Detect which cell encompasses the target text, then output its [X, Y] center coordinate. 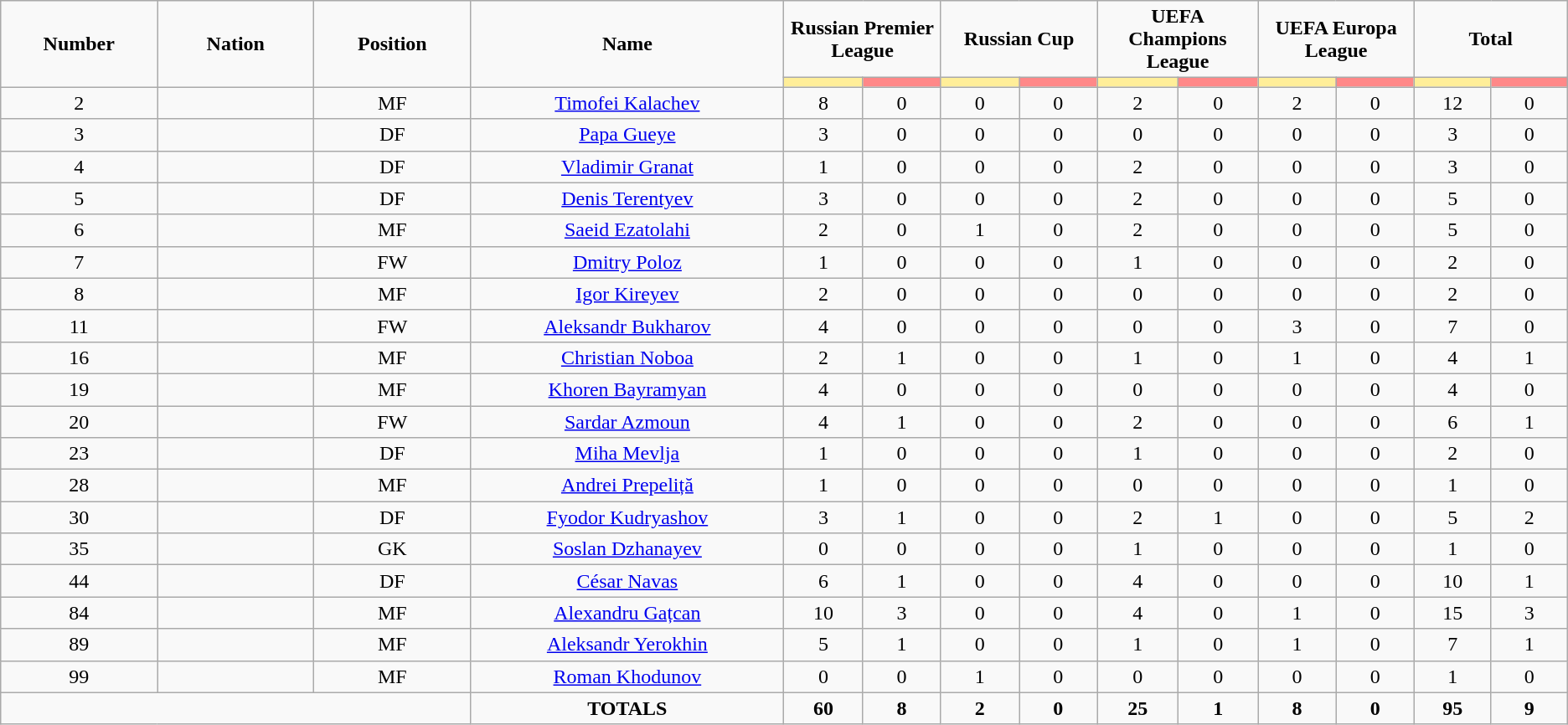
99 [79, 676]
Alexandru Gațcan [627, 613]
UEFA Champions League [1178, 39]
12 [1452, 103]
19 [79, 389]
Miha Mevlja [627, 454]
28 [79, 486]
Dmitry Poloz [627, 262]
35 [79, 549]
Christian Noboa [627, 357]
Total [1491, 39]
Name [627, 44]
Nation [236, 44]
9 [1529, 708]
30 [79, 517]
UEFA Europa League [1336, 39]
Vladimir Granat [627, 167]
César Navas [627, 581]
Sardar Azmoun [627, 421]
11 [79, 326]
Soslan Dzhanayev [627, 549]
TOTALS [627, 708]
16 [79, 357]
84 [79, 613]
95 [1452, 708]
GK [392, 549]
Khoren Bayramyan [627, 389]
Aleksandr Yerokhin [627, 645]
Papa Gueye [627, 135]
20 [79, 421]
23 [79, 454]
Denis Terentyev [627, 198]
44 [79, 581]
Russian Premier League [863, 39]
Igor Kireyev [627, 294]
Andrei Prepeliță [627, 486]
15 [1452, 613]
Fyodor Kudryashov [627, 517]
Position [392, 44]
Roman Khodunov [627, 676]
Timofei Kalachev [627, 103]
Aleksandr Bukharov [627, 326]
60 [823, 708]
Number [79, 44]
89 [79, 645]
25 [1137, 708]
Saeid Ezatolahi [627, 230]
Russian Cup [1019, 39]
